Search for the cell housing the specified text and yield its (x, y) center coordinate. 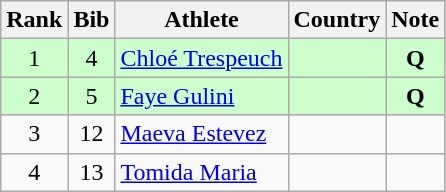
13 (92, 172)
Tomida Maria (202, 172)
3 (34, 134)
Chloé Trespeuch (202, 58)
1 (34, 58)
Bib (92, 20)
Country (337, 20)
Rank (34, 20)
12 (92, 134)
Maeva Estevez (202, 134)
Note (416, 20)
Faye Gulini (202, 96)
2 (34, 96)
5 (92, 96)
Athlete (202, 20)
